Identify which cell holds the provided text, then report its [X, Y] central coordinate. 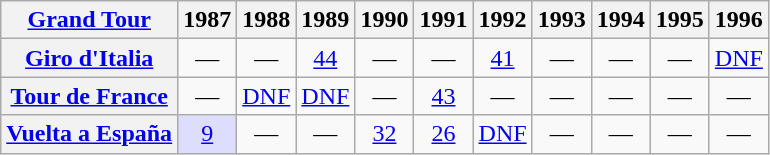
Grand Tour [90, 20]
1995 [680, 20]
1988 [266, 20]
1989 [326, 20]
Giro d'Italia [90, 58]
41 [502, 58]
44 [326, 58]
26 [444, 134]
Tour de France [90, 96]
1994 [620, 20]
9 [208, 134]
Vuelta a España [90, 134]
43 [444, 96]
32 [384, 134]
1996 [738, 20]
1993 [562, 20]
1990 [384, 20]
1987 [208, 20]
1992 [502, 20]
1991 [444, 20]
